Find where the given text appears and provide that cell's center as (X, Y) coordinate. 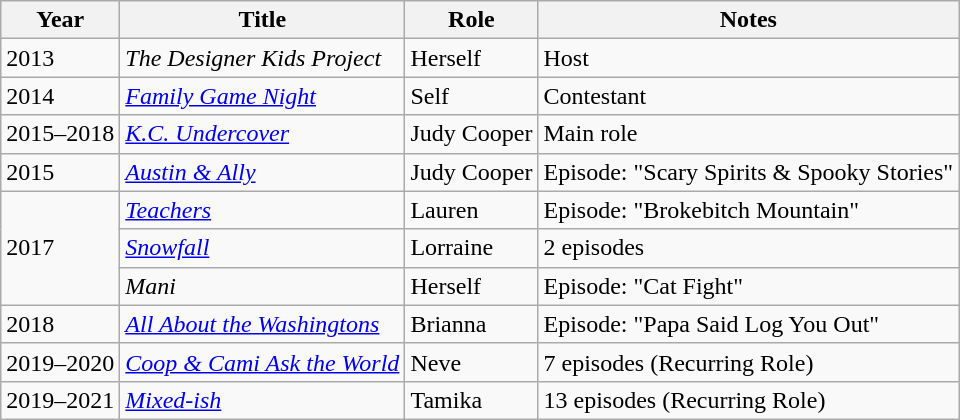
Episode: "Papa Said Log You Out" (748, 324)
2015 (60, 172)
Host (748, 58)
Brianna (472, 324)
Neve (472, 362)
13 episodes (Recurring Role) (748, 400)
Teachers (262, 210)
Lauren (472, 210)
Snowfall (262, 248)
Tamika (472, 400)
Lorraine (472, 248)
2 episodes (748, 248)
2019–2020 (60, 362)
Notes (748, 20)
Year (60, 20)
Self (472, 96)
K.C. Undercover (262, 134)
2014 (60, 96)
2018 (60, 324)
Role (472, 20)
Family Game Night (262, 96)
Mani (262, 286)
Episode: "Cat Fight" (748, 286)
2013 (60, 58)
Coop & Cami Ask the World (262, 362)
Mixed-ish (262, 400)
Contestant (748, 96)
Episode: "Scary Spirits & Spooky Stories" (748, 172)
2017 (60, 248)
2015–2018 (60, 134)
The Designer Kids Project (262, 58)
Title (262, 20)
Austin & Ally (262, 172)
7 episodes (Recurring Role) (748, 362)
2019–2021 (60, 400)
Episode: "Brokebitch Mountain" (748, 210)
Main role (748, 134)
All About the Washingtons (262, 324)
